Output the (X, Y) coordinate of the center of the cell containing the given text.  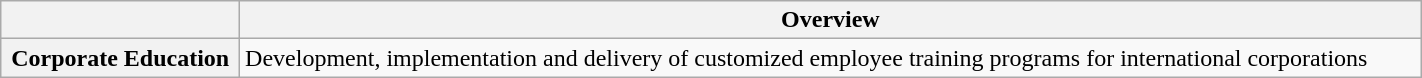
Corporate Education (120, 58)
Development, implementation and delivery of customized employee training programs for international corporations (831, 58)
Overview (831, 20)
